For the text-containing cell, return its midpoint in [X, Y] coordinate format. 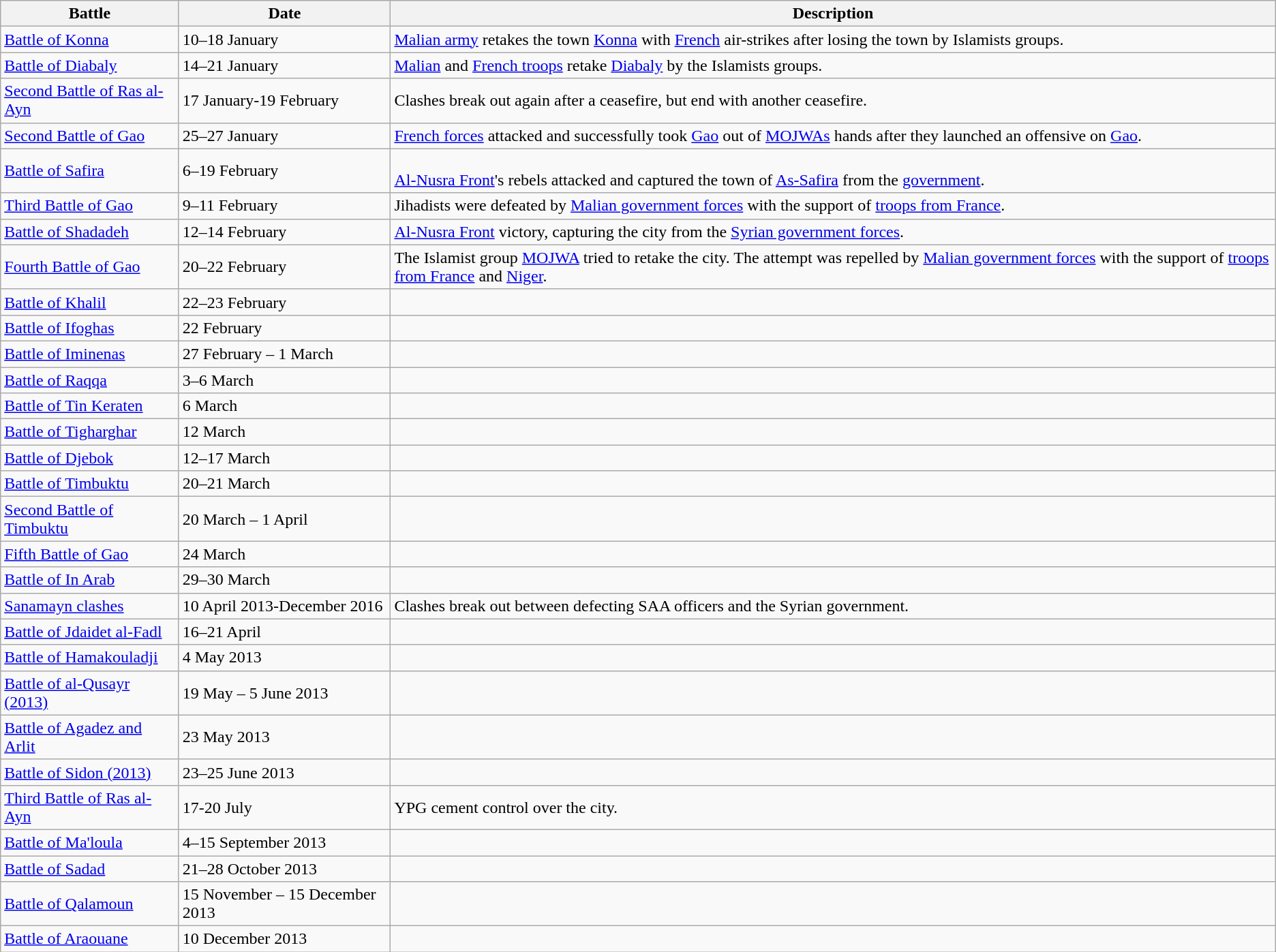
23 May 2013 [285, 737]
Third Battle of Ras al-Ayn [90, 807]
Battle of Hamakouladji [90, 658]
4 May 2013 [285, 658]
Battle of Shadadeh [90, 232]
Battle of Jdaidet al-Fadl [90, 632]
20–21 March [285, 484]
9–11 February [285, 206]
22 February [285, 328]
Battle of Konna [90, 40]
29–30 March [285, 580]
Date [285, 14]
Second Battle of Ras al-Ayn [90, 101]
Battle of Safira [90, 170]
Battle of Djebok [90, 458]
Sanamayn clashes [90, 606]
Clashes break out again after a ceasefire, but end with another ceasefire. [833, 101]
Third Battle of Gao [90, 206]
Battle of In Arab [90, 580]
Battle of Khalil [90, 302]
21–28 October 2013 [285, 869]
3–6 March [285, 380]
17-20 July [285, 807]
Battle of Tigharghar [90, 432]
20 March – 1 April [285, 519]
Second Battle of Gao [90, 136]
25–27 January [285, 136]
Battle [90, 14]
15 November – 15 December 2013 [285, 904]
Clashes break out between defecting SAA officers and the Syrian government. [833, 606]
Battle of Qalamoun [90, 904]
12–14 February [285, 232]
Battle of Timbuktu [90, 484]
27 February – 1 March [285, 354]
Battle of Sadad [90, 869]
Battle of Araouane [90, 939]
Battle of Agadez and Arlit [90, 737]
19 May – 5 June 2013 [285, 692]
Malian army retakes the town Konna with French air-strikes after losing the town by Islamists groups. [833, 40]
6 March [285, 406]
Battle of Tin Keraten [90, 406]
Second Battle of Timbuktu [90, 519]
YPG cement control over the city. [833, 807]
6–19 February [285, 170]
Fifth Battle of Gao [90, 554]
Al-Nusra Front victory, capturing the city from the Syrian government forces. [833, 232]
17 January-19 February [285, 101]
20–22 February [285, 267]
14–21 January [285, 65]
4–15 September 2013 [285, 842]
Battle of Iminenas [90, 354]
10 April 2013-December 2016 [285, 606]
Battle of Ifoghas [90, 328]
Battle of Sidon (2013) [90, 772]
Malian and French troops retake Diabaly by the Islamists groups. [833, 65]
Jihadists were defeated by Malian government forces with the support of troops from France. [833, 206]
10–18 January [285, 40]
French forces attacked and successfully took Gao out of MOJWAs hands after they launched an offensive on Gao. [833, 136]
Battle of Diabaly [90, 65]
24 March [285, 554]
12–17 March [285, 458]
12 March [285, 432]
Fourth Battle of Gao [90, 267]
10 December 2013 [285, 939]
Battle of al-Qusayr (2013) [90, 692]
Battle of Raqqa [90, 380]
Description [833, 14]
16–21 April [285, 632]
23–25 June 2013 [285, 772]
22–23 February [285, 302]
Battle of Ma'loula [90, 842]
Al-Nusra Front's rebels attacked and captured the town of As-Safira from the government. [833, 170]
